Return [x, y] of the center of cell containing provided text 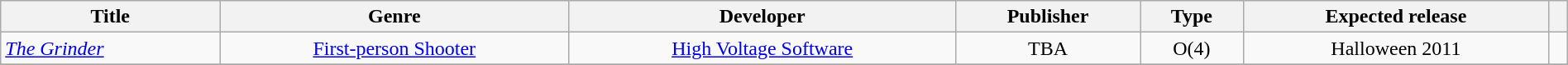
High Voltage Software [762, 48]
Type [1193, 17]
Title [111, 17]
The Grinder [111, 48]
Expected release [1396, 17]
Developer [762, 17]
Halloween 2011 [1396, 48]
First-person Shooter [394, 48]
Publisher [1049, 17]
O(4) [1193, 48]
Genre [394, 17]
TBA [1049, 48]
